From the cell containing the given text, extract its center point as (x, y) coordinate. 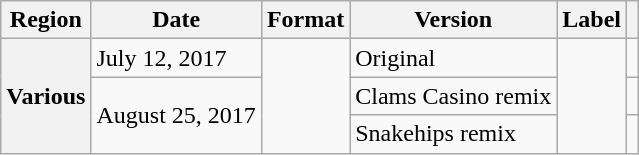
Version (454, 20)
Date (176, 20)
Format (305, 20)
August 25, 2017 (176, 115)
Original (454, 58)
Snakehips remix (454, 134)
July 12, 2017 (176, 58)
Clams Casino remix (454, 96)
Various (46, 96)
Region (46, 20)
Label (592, 20)
